Return the (X, Y) coordinate for the center point of the cell that contains the specified text.  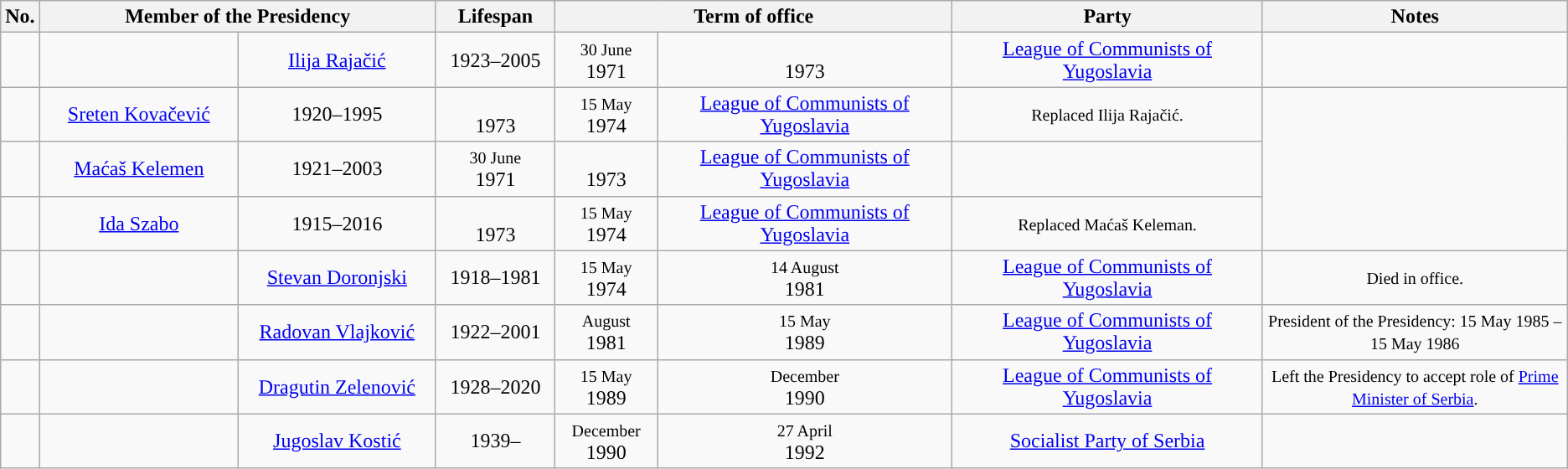
Notes (1415, 17)
Replaced Ilija Rajačić. (1107, 114)
Left the Presidency to accept role of Prime Minister of Serbia. (1415, 387)
Ilija Rajačić (337, 60)
27 April1992 (805, 441)
1922–2001 (495, 332)
Dragutin Zelenović (337, 387)
Sreten Kovačević (139, 114)
1915–2016 (337, 223)
Jugoslav Kostić (337, 441)
No. (20, 17)
President of the Presidency: 15 May 1985 – 15 May 1986 (1415, 332)
August1981 (606, 332)
Ida Szabo (139, 223)
1920–1995 (337, 114)
Stevan Doronjski (337, 278)
Lifespan (495, 17)
1939– (495, 441)
1923–2005 (495, 60)
1921–2003 (337, 169)
1928–2020 (495, 387)
14 August1981 (805, 278)
Died in office. (1415, 278)
Member of the Presidency (238, 17)
Maćaš Kelemen (139, 169)
Term of office (754, 17)
Replaced Maćaš Keleman. (1107, 223)
Radovan Vlajković (337, 332)
1918–1981 (495, 278)
Socialist Party of Serbia (1107, 441)
Party (1107, 17)
